Find where the given text appears and provide that cell's center as [x, y] coordinate. 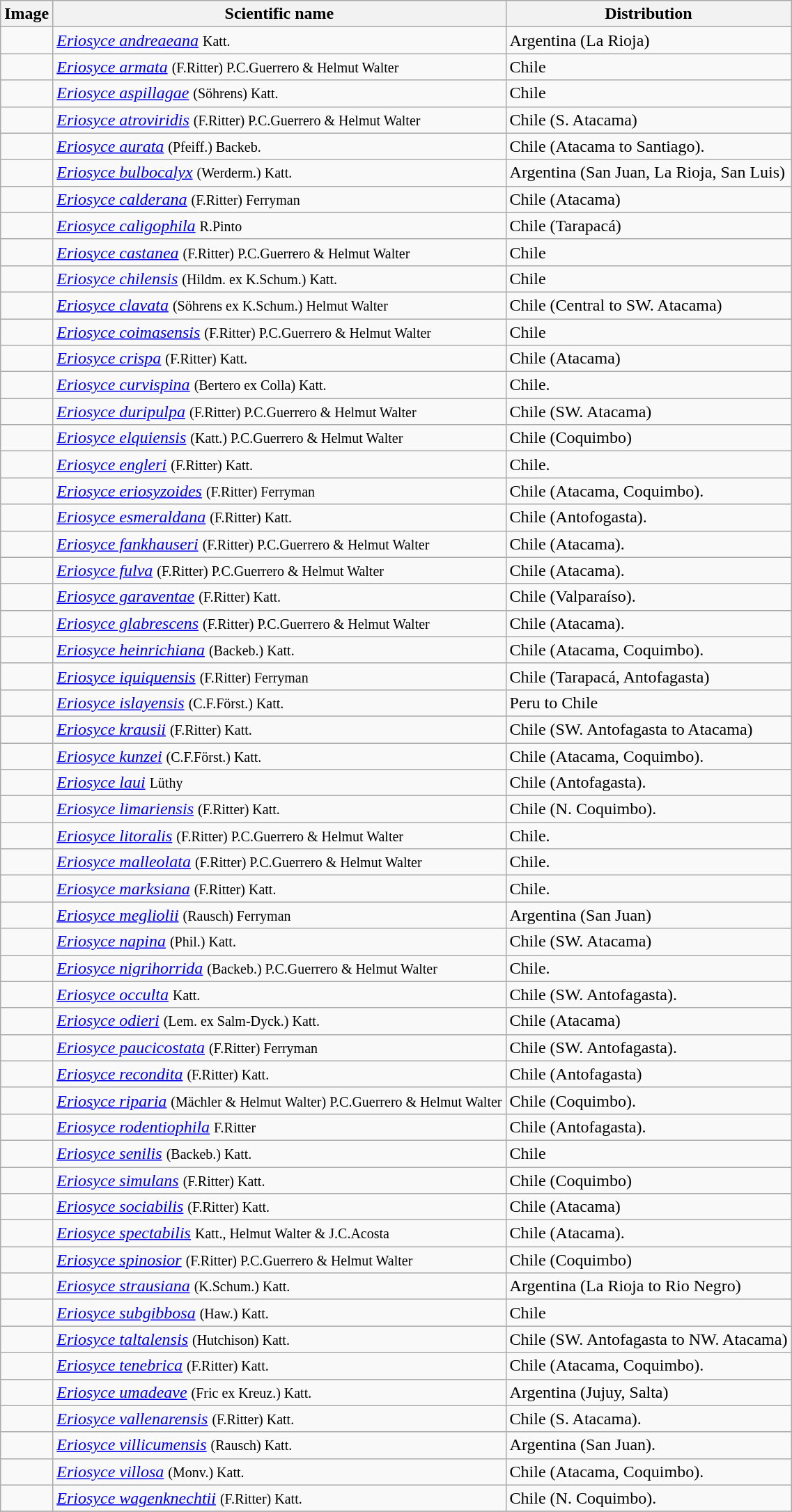
Eriosyce recondita (F.Ritter) Katt. [279, 1074]
Eriosyce rodentiophila F.Ritter [279, 1127]
Eriosyce coimasensis (F.Ritter) P.C.Guerrero & Helmut Walter [279, 332]
Eriosyce islayensis (C.F.Först.) Katt. [279, 703]
Eriosyce occulta Katt. [279, 995]
Eriosyce armata (F.Ritter) P.C.Guerrero & Helmut Walter [279, 67]
Eriosyce andreaeana Katt. [279, 40]
Eriosyce calderana (F.Ritter) Ferryman [279, 199]
Eriosyce napina (Phil.) Katt. [279, 942]
Scientific name [279, 14]
Eriosyce wagenknechtii (F.Ritter) Katt. [279, 1498]
Eriosyce esmeraldana (F.Ritter) Katt. [279, 517]
Eriosyce villosa (Monv.) Katt. [279, 1472]
Eriosyce eriosyzoides (F.Ritter) Ferryman [279, 491]
Eriosyce strausiana (K.Schum.) Katt. [279, 1286]
Eriosyce garaventae (F.Ritter) Katt. [279, 597]
Eriosyce glabrescens (F.Ritter) P.C.Guerrero & Helmut Walter [279, 623]
Argentina (La Rioja to Rio Negro) [649, 1286]
Argentina (La Rioja) [649, 40]
Eriosyce fankhauseri (F.Ritter) P.C.Guerrero & Helmut Walter [279, 544]
Eriosyce megliolii (Rausch) Ferryman [279, 915]
Eriosyce crispa (F.Ritter) Katt. [279, 359]
Eriosyce aurata (Pfeiff.) Backeb. [279, 146]
Eriosyce senilis (Backeb.) Katt. [279, 1153]
Eriosyce iquiquensis (F.Ritter) Ferryman [279, 676]
Eriosyce simulans (F.Ritter) Katt. [279, 1180]
Eriosyce elquiensis (Katt.) P.C.Guerrero & Helmut Walter [279, 438]
Eriosyce spectabilis Katt., Helmut Walter & J.C.Acosta [279, 1233]
Eriosyce duripulpa (F.Ritter) P.C.Guerrero & Helmut Walter [279, 412]
Eriosyce clavata (Söhrens ex K.Schum.) Helmut Walter [279, 305]
Chile (S. Atacama). [649, 1419]
Eriosyce caligophila R.Pinto [279, 226]
Distribution [649, 14]
Chile (S. Atacama) [649, 120]
Eriosyce castanea (F.Ritter) P.C.Guerrero & Helmut Walter [279, 252]
Eriosyce riparia (Mächler & Helmut Walter) P.C.Guerrero & Helmut Walter [279, 1100]
Eriosyce bulbocalyx (Werderm.) Katt. [279, 173]
Argentina (San Juan) [649, 915]
Eriosyce sociabilis (F.Ritter) Katt. [279, 1207]
Eriosyce curvispina (Bertero ex Colla) Katt. [279, 385]
Argentina (Jujuy, Salta) [649, 1392]
Eriosyce odieri (Lem. ex Salm-Dyck.) Katt. [279, 1021]
Eriosyce taltalensis (Hutchison) Katt. [279, 1339]
Chile (SW. Antofagasta to Atacama) [649, 729]
Chile (SW. Antofagasta to NW. Atacama) [649, 1339]
Argentina (San Juan). [649, 1445]
Chile (Tarapacá, Antofagasta) [649, 676]
Eriosyce spinosior (F.Ritter) P.C.Guerrero & Helmut Walter [279, 1260]
Eriosyce nigrihorrida (Backeb.) P.C.Guerrero & Helmut Walter [279, 968]
Chile (Coquimbo). [649, 1100]
Chile (Antofogasta). [649, 517]
Chile (Central to SW. Atacama) [649, 305]
Argentina (San Juan, La Rioja, San Luis) [649, 173]
Chile (Antofagasta) [649, 1074]
Eriosyce chilensis (Hildm. ex K.Schum.) Katt. [279, 279]
Chile (Tarapacá) [649, 226]
Chile (Atacama to Santiago). [649, 146]
Eriosyce malleolata (F.Ritter) P.C.Guerrero & Helmut Walter [279, 862]
Eriosyce limariensis (F.Ritter) Katt. [279, 809]
Chile (Valparaíso). [649, 597]
Eriosyce marksiana (F.Ritter) Katt. [279, 889]
Eriosyce engleri (F.Ritter) Katt. [279, 465]
Eriosyce vallenarensis (F.Ritter) Katt. [279, 1419]
Eriosyce fulva (F.Ritter) P.C.Guerrero & Helmut Walter [279, 570]
Eriosyce aspillagae (Söhrens) Katt. [279, 93]
Peru to Chile [649, 703]
Image [26, 14]
Eriosyce kunzei (C.F.Först.) Katt. [279, 756]
Eriosyce atroviridis (F.Ritter) P.C.Guerrero & Helmut Walter [279, 120]
Eriosyce litoralis (F.Ritter) P.C.Guerrero & Helmut Walter [279, 836]
Eriosyce paucicostata (F.Ritter) Ferryman [279, 1047]
Eriosyce subgibbosa (Haw.) Katt. [279, 1313]
Eriosyce krausii (F.Ritter) Katt. [279, 729]
Eriosyce tenebrica (F.Ritter) Katt. [279, 1366]
Eriosyce villicumensis (Rausch) Katt. [279, 1445]
Eriosyce laui Lüthy [279, 783]
Eriosyce heinrichiana (Backeb.) Katt. [279, 650]
Eriosyce umadeave (Fric ex Kreuz.) Katt. [279, 1392]
